Search for the cell housing the specified text and yield its [x, y] center coordinate. 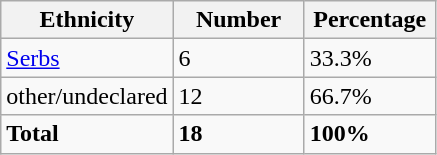
18 [238, 134]
Percentage [370, 20]
other/undeclared [87, 96]
6 [238, 58]
Total [87, 134]
100% [370, 134]
66.7% [370, 96]
Ethnicity [87, 20]
12 [238, 96]
Serbs [87, 58]
33.3% [370, 58]
Number [238, 20]
